Locate the cell with the specified text and output its [X, Y] center coordinate. 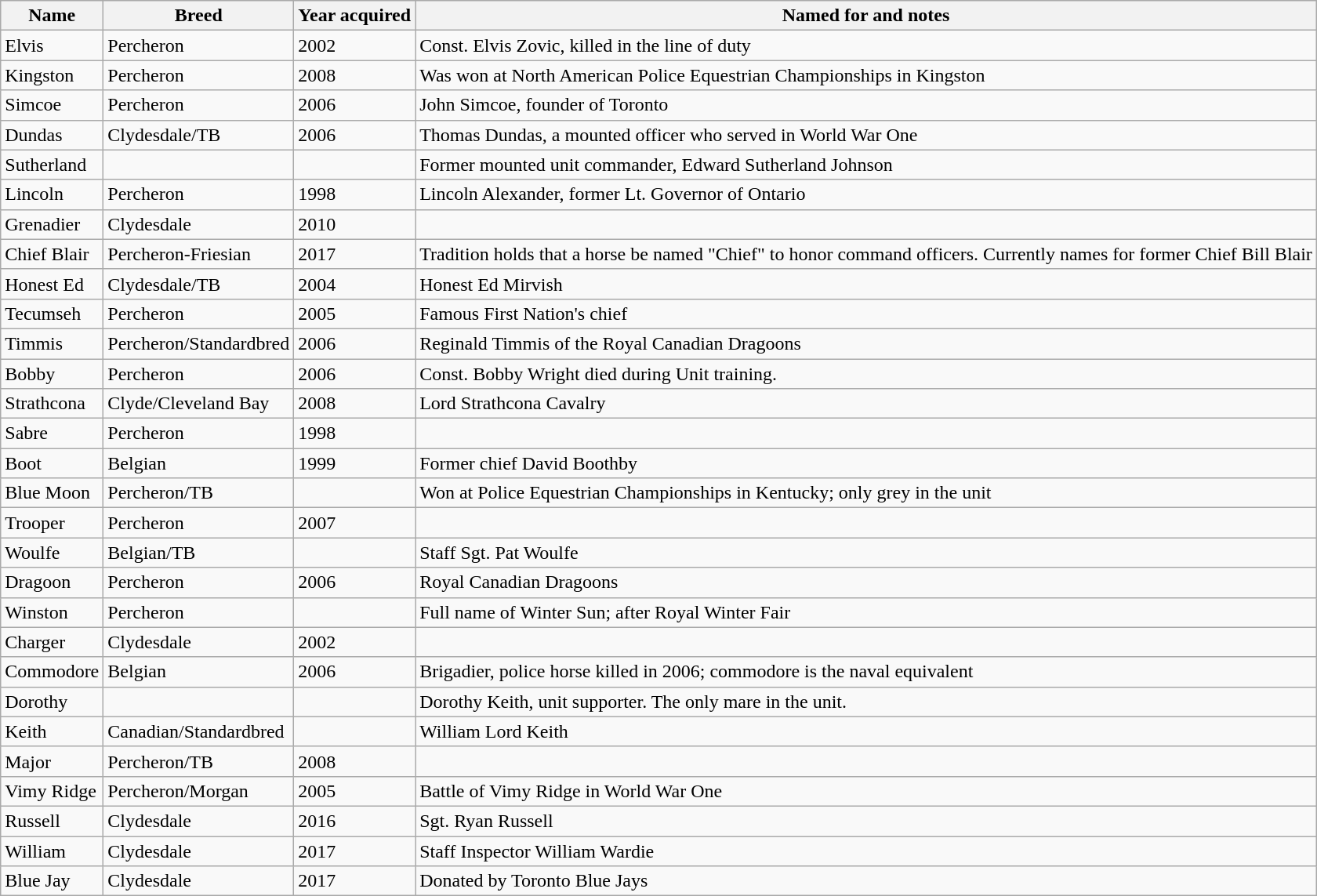
William [52, 851]
Full name of Winter Sun; after Royal Winter Fair [866, 612]
John Simcoe, founder of Toronto [866, 105]
Battle of Vimy Ridge in World War One [866, 791]
Famous First Nation's chief [866, 314]
Lincoln Alexander, former Lt. Governor of Ontario [866, 194]
Royal Canadian Dragoons [866, 582]
Percheron/Standardbred [199, 343]
William Lord Keith [866, 731]
Tecumseh [52, 314]
Winston [52, 612]
2016 [354, 821]
Reginald Timmis of the Royal Canadian Dragoons [866, 343]
2010 [354, 224]
Dorothy Keith, unit supporter. The only mare in the unit. [866, 702]
Staff Inspector William Wardie [866, 851]
Grenadier [52, 224]
Dorothy [52, 702]
Canadian/Standardbred [199, 731]
Commodore [52, 672]
Sgt. Ryan Russell [866, 821]
Major [52, 761]
Charger [52, 642]
Chief Blair [52, 254]
Russell [52, 821]
Blue Moon [52, 493]
Elvis [52, 45]
Was won at North American Police Equestrian Championships in Kingston [866, 75]
Name [52, 16]
2007 [354, 523]
Thomas Dundas, a mounted officer who served in World War One [866, 135]
Timmis [52, 343]
Lincoln [52, 194]
Former mounted unit commander, Edward Sutherland Johnson [866, 165]
Vimy Ridge [52, 791]
Dundas [52, 135]
Tradition holds that a horse be named "Chief" to honor command officers. Currently names for former Chief Bill Blair [866, 254]
Kingston [52, 75]
Const. Elvis Zovic, killed in the line of duty [866, 45]
Lord Strathcona Cavalry [866, 404]
Woulfe [52, 553]
2004 [354, 284]
Honest Ed Mirvish [866, 284]
Percheron/Morgan [199, 791]
Percheron-Friesian [199, 254]
Simcoe [52, 105]
Keith [52, 731]
Dragoon [52, 582]
Named for and notes [866, 16]
Won at Police Equestrian Championships in Kentucky; only grey in the unit [866, 493]
Boot [52, 463]
Sabre [52, 433]
1999 [354, 463]
Sutherland [52, 165]
Clyde/Cleveland Bay [199, 404]
Staff Sgt. Pat Woulfe [866, 553]
Belgian/TB [199, 553]
Brigadier, police horse killed in 2006; commodore is the naval equivalent [866, 672]
Blue Jay [52, 881]
Donated by Toronto Blue Jays [866, 881]
Breed [199, 16]
Const. Bobby Wright died during Unit training. [866, 374]
Former chief David Boothby [866, 463]
Strathcona [52, 404]
Trooper [52, 523]
Bobby [52, 374]
Year acquired [354, 16]
Honest Ed [52, 284]
